Find where the given text appears and provide that cell's center as [X, Y] coordinate. 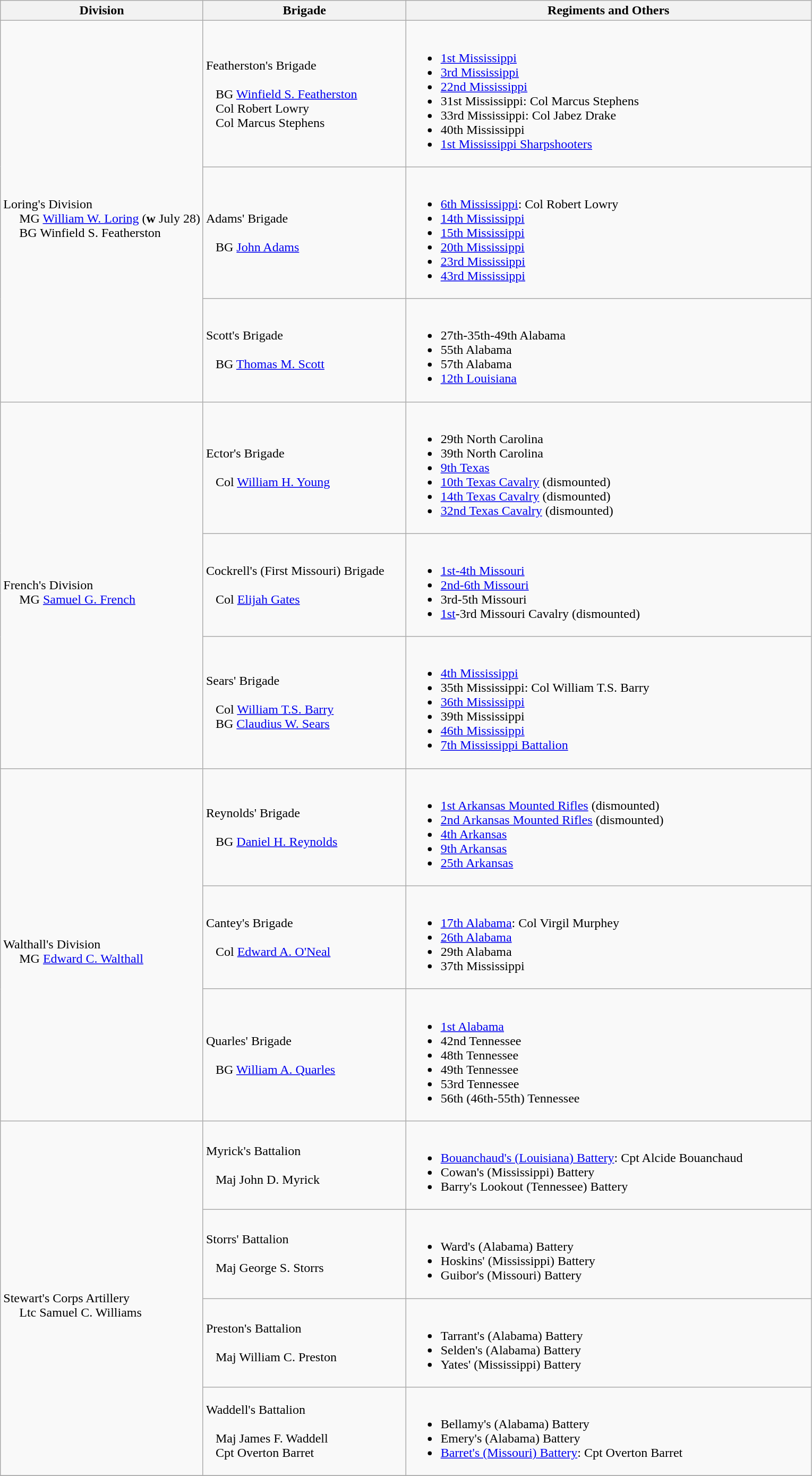
French's Division MG Samuel G. French [102, 585]
Stewart's Corps Artillery Ltc Samuel C. Williams [102, 1298]
Cantey's Brigade Col Edward A. O'Neal [304, 937]
Waddell's Battalion Maj James F. Waddell Cpt Overton Barret [304, 1431]
Walthall's Division MG Edward C. Walthall [102, 945]
Preston's Battalion Maj William C. Preston [304, 1343]
Scott's Brigade BG Thomas M. Scott [304, 350]
Loring's Division MG William W. Loring (w July 28) BG Winfield S. Featherston [102, 211]
Bellamy's (Alabama) BatteryEmery's (Alabama) BatteryBarret's (Missouri) Battery: Cpt Overton Barret [609, 1431]
Ector's Brigade Col William H. Young [304, 468]
1st Arkansas Mounted Rifles (dismounted)2nd Arkansas Mounted Rifles (dismounted)4th Arkansas9th Arkansas25th Arkansas [609, 827]
Bouanchaud's (Louisiana) Battery: Cpt Alcide BouanchaudCowan's (Mississippi) BatteryBarry's Lookout (Tennessee) Battery [609, 1165]
Storrs' Battalion Maj George S. Storrs [304, 1254]
Adams' Brigade BG John Adams [304, 233]
Ward's (Alabama) BatteryHoskins' (Mississippi) BatteryGuibor's (Missouri) Battery [609, 1254]
Regiments and Others [609, 11]
Brigade [304, 11]
1st Alabama42nd Tennessee48th Tennessee49th Tennessee53rd Tennessee56th (46th-55th) Tennessee [609, 1055]
27th-35th-49th Alabama55th Alabama57th Alabama12th Louisiana [609, 350]
Reynolds' Brigade BG Daniel H. Reynolds [304, 827]
Cockrell's (First Missouri) Brigade Col Elijah Gates [304, 585]
Sears' Brigade Col William T.S. Barry BG Claudius W. Sears [304, 702]
1st-4th Missouri2nd-6th Missouri3rd-5th Missouri1st-3rd Missouri Cavalry (dismounted) [609, 585]
Tarrant's (Alabama) BatterySelden's (Alabama) BatteryYates' (Mississippi) Battery [609, 1343]
Featherston's Brigade BG Winfield S. Featherston Col Robert Lowry Col Marcus Stephens [304, 94]
29th North Carolina39th North Carolina9th Texas10th Texas Cavalry (dismounted)14th Texas Cavalry (dismounted)32nd Texas Cavalry (dismounted) [609, 468]
Division [102, 11]
Quarles' Brigade BG William A. Quarles [304, 1055]
Myrick's Battalion Maj John D. Myrick [304, 1165]
17th Alabama: Col Virgil Murphey26th Alabama29th Alabama37th Mississippi [609, 937]
6th Mississippi: Col Robert Lowry14th Mississippi15th Mississippi20th Mississippi23rd Mississippi43rd Mississippi [609, 233]
4th Mississippi35th Mississippi: Col William T.S. Barry36th Mississippi39th Mississippi46th Mississippi7th Mississippi Battalion [609, 702]
